From the cell containing the given text, extract its center point as (x, y) coordinate. 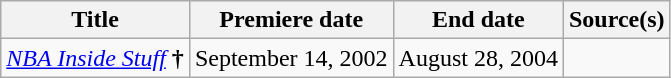
Title (96, 20)
August 28, 2004 (478, 58)
Premiere date (291, 20)
Source(s) (616, 20)
End date (478, 20)
September 14, 2002 (291, 58)
NBA Inside Stuff † (96, 58)
